Return the (x, y) coordinate for the center point of the cell that contains the specified text.  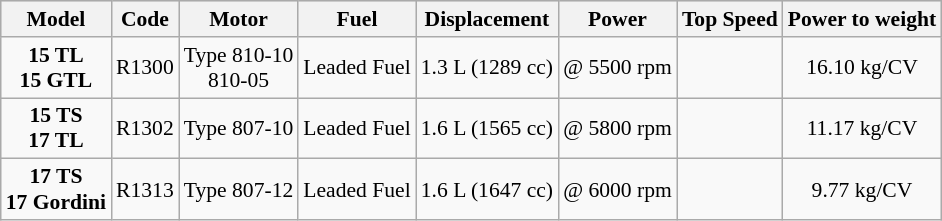
@ 5800 rpm (618, 128)
1.6 L (1647 cc) (487, 190)
15 TS17 TL (56, 128)
16.10 kg/CV (862, 68)
R1302 (145, 128)
Fuel (356, 19)
Displacement (487, 19)
Type 807-10 (239, 128)
R1300 (145, 68)
Model (56, 19)
Motor (239, 19)
Type 810-10810-05 (239, 68)
1.6 L (1565 cc) (487, 128)
9.77 kg/CV (862, 190)
17 TS17 Gordini (56, 190)
R1313 (145, 190)
Type 807-12 (239, 190)
@ 5500 rpm (618, 68)
1.3 L (1289 cc) (487, 68)
@ 6000 rpm (618, 190)
Top Speed (730, 19)
11.17 kg/CV (862, 128)
15 TL15 GTL (56, 68)
Power (618, 19)
Code (145, 19)
Power to weight (862, 19)
